Find where the given text appears and provide that cell's center as [X, Y] coordinate. 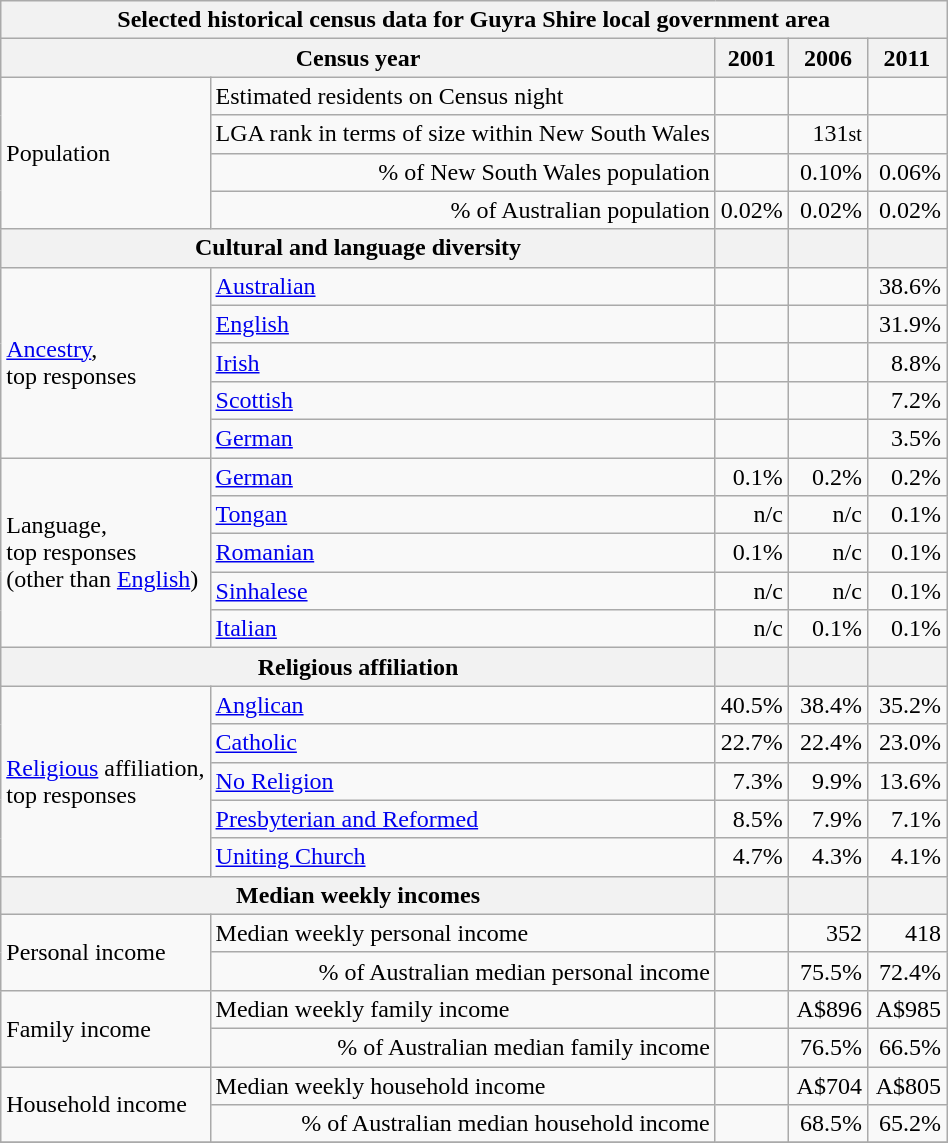
A$805 [906, 1085]
Ancestry,top responses [106, 362]
40.5% [752, 705]
35.2% [906, 705]
Median weekly household income [462, 1085]
Language,top responses(other than English) [106, 553]
75.5% [828, 971]
Presbyterian and Reformed [462, 819]
LGA rank in terms of size within New South Wales [462, 134]
Scottish [462, 400]
8.5% [752, 819]
Irish [462, 362]
Italian [462, 629]
72.4% [906, 971]
2006 [828, 58]
13.6% [906, 781]
% of Australian median family income [462, 1047]
7.1% [906, 819]
A$896 [828, 1009]
0.10% [828, 172]
0.06% [906, 172]
Personal income [106, 952]
Uniting Church [462, 857]
Cultural and language diversity [358, 248]
Selected historical census data for Guyra Shire local government area [474, 20]
7.2% [906, 400]
8.8% [906, 362]
% of Australian population [462, 210]
Religious affiliation [358, 667]
Estimated residents on Census night [462, 96]
Religious affiliation,top responses [106, 781]
65.2% [906, 1124]
68.5% [828, 1124]
76.5% [828, 1047]
Household income [106, 1104]
Anglican [462, 705]
A$985 [906, 1009]
Median weekly personal income [462, 933]
418 [906, 933]
22.7% [752, 743]
23.0% [906, 743]
7.3% [752, 781]
38.4% [828, 705]
Census year [358, 58]
22.4% [828, 743]
4.1% [906, 857]
Median weekly incomes [358, 895]
2011 [906, 58]
3.5% [906, 438]
38.6% [906, 286]
Romanian [462, 553]
Family income [106, 1028]
% of Australian median personal income [462, 971]
Tongan [462, 515]
English [462, 324]
4.3% [828, 857]
Median weekly family income [462, 1009]
31.9% [906, 324]
Population [106, 153]
A$704 [828, 1085]
352 [828, 933]
2001 [752, 58]
4.7% [752, 857]
No Religion [462, 781]
7.9% [828, 819]
Sinhalese [462, 591]
9.9% [828, 781]
% of Australian median household income [462, 1124]
Catholic [462, 743]
66.5% [906, 1047]
Australian [462, 286]
% of New South Wales population [462, 172]
131st [828, 134]
